Scan for the cell matching the given text and deliver its [X, Y] coordinate at center. 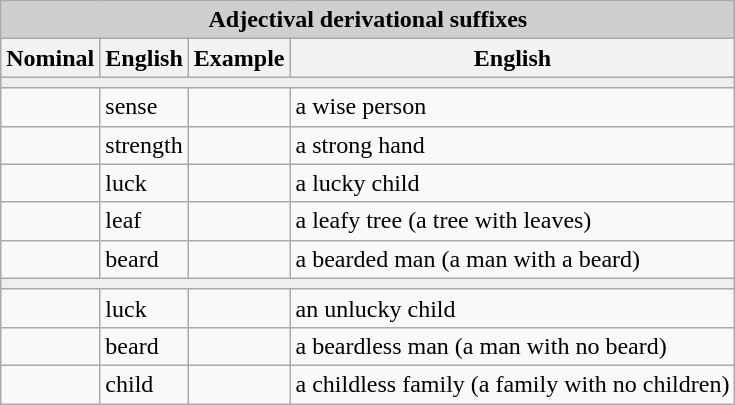
sense [144, 107]
a wise person [512, 107]
leaf [144, 221]
Adjectival derivational suffixes [368, 20]
a childless family (a family with no children) [512, 384]
a leafy tree (a tree with leaves) [512, 221]
a lucky child [512, 183]
Example [239, 58]
a bearded man (a man with a beard) [512, 259]
a strong hand [512, 145]
Nominal [50, 58]
an unlucky child [512, 308]
strength [144, 145]
child [144, 384]
a beardless man (a man with no beard) [512, 346]
